Determine the [X, Y] coordinate at the center of the cell enclosing the given text.  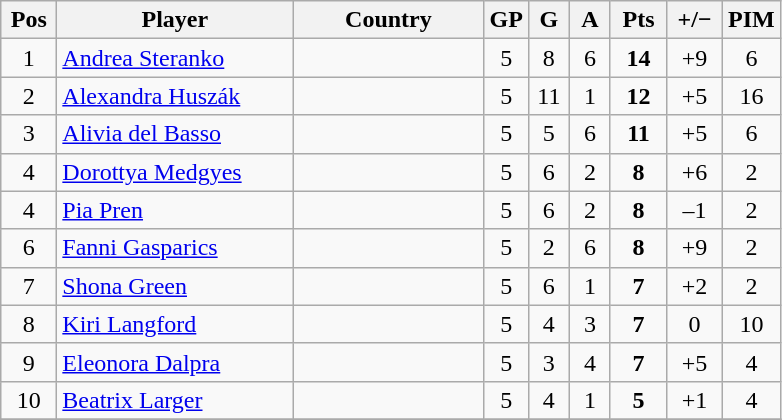
+1 [695, 400]
Beatrix Larger [175, 400]
+2 [695, 286]
+/− [695, 20]
A [590, 20]
Fanni Gasparics [175, 248]
GP [506, 20]
Pos [29, 20]
Alexandra Huszák [175, 96]
G [548, 20]
12 [638, 96]
–1 [695, 210]
Dorottya Medgyes [175, 172]
Pts [638, 20]
14 [638, 58]
Andrea Steranko [175, 58]
+6 [695, 172]
9 [29, 362]
16 [752, 96]
Pia Pren [175, 210]
Country [388, 20]
Alivia del Basso [175, 134]
PIM [752, 20]
0 [695, 324]
Player [175, 20]
Shona Green [175, 286]
Eleonora Dalpra [175, 362]
Kiri Langford [175, 324]
